Determine the [X, Y] coordinate at the center of the cell enclosing the given text.  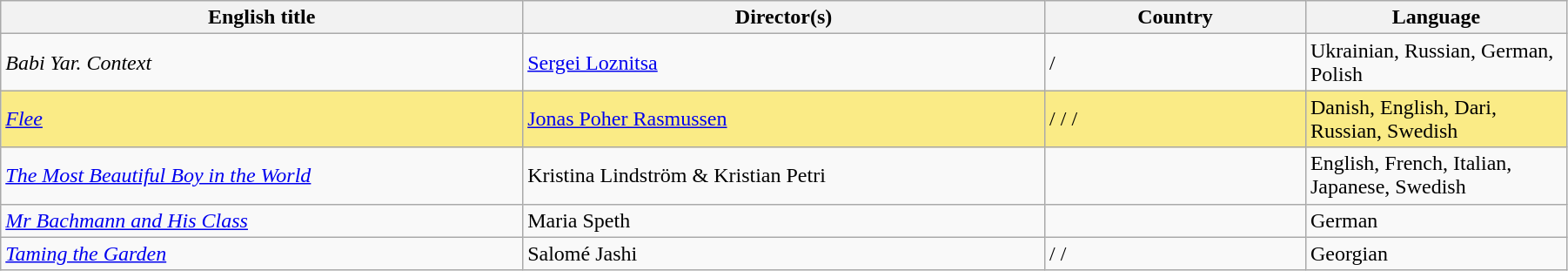
Jonas Poher Rasmussen [784, 119]
Salomé Jashi [784, 254]
Danish, English, Dari, Russian, Swedish [1436, 119]
/ / [1176, 254]
English, French, Italian, Japanese, Swedish [1436, 176]
Sergei Loznitsa [784, 63]
Flee [262, 119]
The Most Beautiful Boy in the World [262, 176]
/ / / [1176, 119]
Kristina Lindström & Kristian Petri [784, 176]
Mr Bachmann and His Class [262, 220]
Babi Yar. Context [262, 63]
Ukrainian, Russian, German, Polish [1436, 63]
German [1436, 220]
Taming the Garden [262, 254]
Language [1436, 17]
/ [1176, 63]
English title [262, 17]
Director(s) [784, 17]
Maria Speth [784, 220]
Country [1176, 17]
Georgian [1436, 254]
